Pinpoint the cell where the given text exists, returning its [x, y] midpoint coordinate. 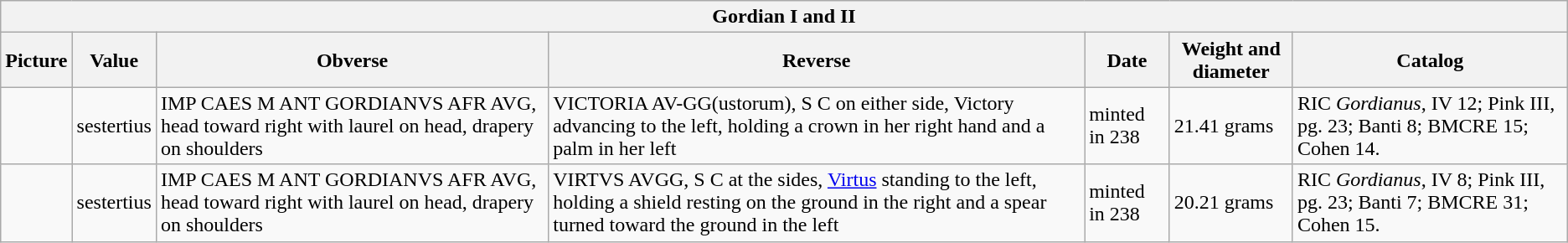
Catalog [1430, 60]
21.41 grams [1231, 126]
RIC Gordianus, IV 8; Pink III, pg. 23; Banti 7; BMCRE 31; Cohen 15. [1430, 203]
Obverse [352, 60]
Date [1127, 60]
Weight and diameter [1231, 60]
Gordian I and II [784, 17]
20.21 grams [1231, 203]
Picture [37, 60]
Reverse [817, 60]
VICTORIA AV-GG(ustorum), S C on either side, Victory advancing to the left, holding a crown in her right hand and a palm in her left [817, 126]
Value [114, 60]
RIC Gordianus, IV 12; Pink III, pg. 23; Banti 8; BMCRE 15; Cohen 14. [1430, 126]
